Pinpoint the cell where the given text exists, returning its [x, y] midpoint coordinate. 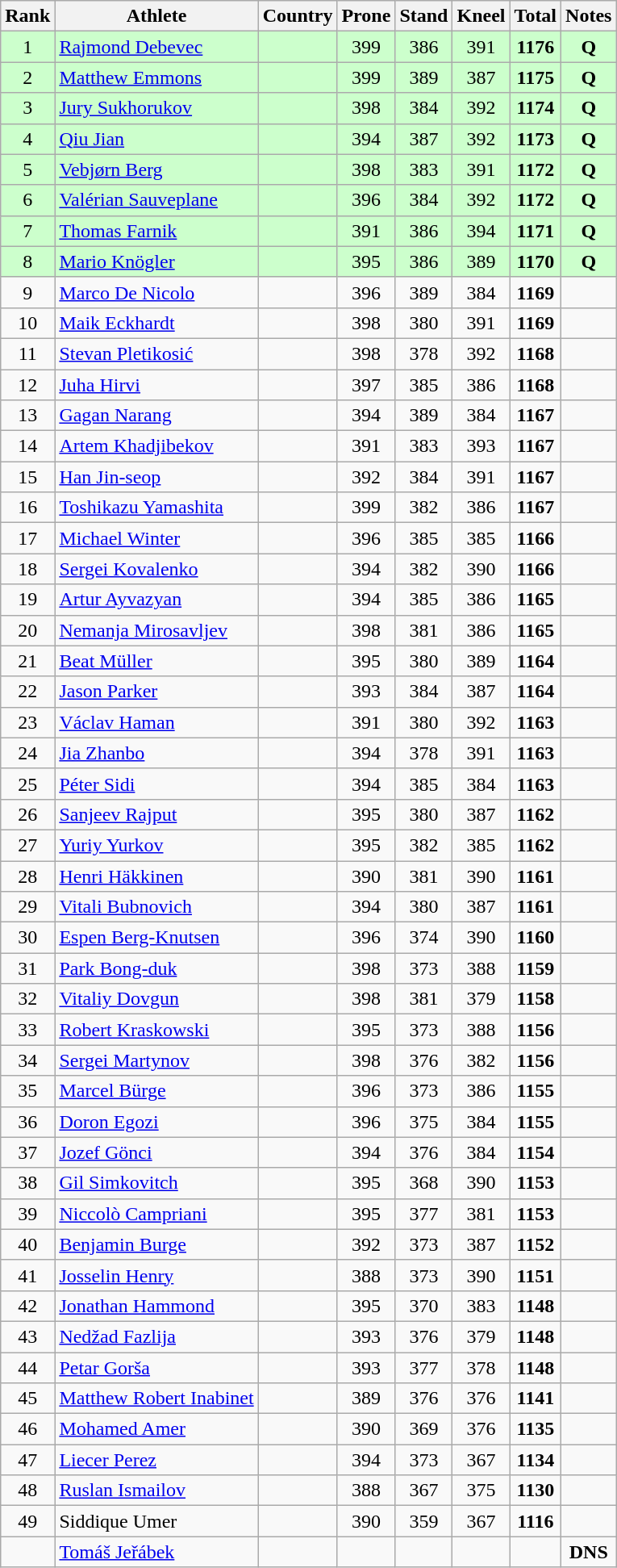
Park Bong-duk [156, 968]
Mario Knögler [156, 261]
Siddique Umer [156, 1521]
33 [27, 1030]
Mohamed Amer [156, 1429]
Tomáš Jeřábek [156, 1552]
12 [27, 385]
Vitaliy Dovgun [156, 999]
4 [27, 139]
Thomas Farnik [156, 231]
359 [424, 1521]
Péter Sidi [156, 784]
Rajmond Debevec [156, 47]
39 [27, 1214]
Marcel Bürge [156, 1091]
Notes [589, 16]
5 [27, 169]
370 [424, 1306]
17 [27, 538]
397 [366, 385]
32 [27, 999]
Gil Simkovitch [156, 1183]
369 [424, 1429]
Robert Kraskowski [156, 1030]
Rank [27, 16]
1141 [536, 1399]
47 [27, 1460]
Vitali Bubnovich [156, 907]
Marco De Nicolo [156, 292]
18 [27, 569]
35 [27, 1091]
1116 [536, 1521]
Michael Winter [156, 538]
Vebjørn Berg [156, 169]
Athlete [156, 16]
26 [27, 814]
9 [27, 292]
41 [27, 1275]
2 [27, 77]
Henri Häkkinen [156, 876]
Espen Berg-Knutsen [156, 938]
Benjamin Burge [156, 1244]
3 [27, 108]
Yuriy Yurkov [156, 845]
37 [27, 1152]
1151 [536, 1275]
1175 [536, 77]
21 [27, 661]
DNS [589, 1552]
Stevan Pletikosić [156, 353]
1130 [536, 1491]
30 [27, 938]
Doron Egozi [156, 1122]
Jozef Gönci [156, 1152]
27 [27, 845]
Artur Ayvazyan [156, 600]
Jason Parker [156, 692]
1158 [536, 999]
38 [27, 1183]
Matthew Robert Inabinet [156, 1399]
Toshikazu Yamashita [156, 508]
Václav Haman [156, 722]
34 [27, 1060]
42 [27, 1306]
14 [27, 446]
36 [27, 1122]
15 [27, 477]
Artem Khadjibekov [156, 446]
374 [424, 938]
Country [298, 16]
1 [27, 47]
1171 [536, 231]
10 [27, 323]
24 [27, 753]
Nedžad Fazlija [156, 1336]
40 [27, 1244]
Sanjeev Rajput [156, 814]
8 [27, 261]
Total [536, 16]
Josselin Henry [156, 1275]
Jury Sukhorukov [156, 108]
22 [27, 692]
29 [27, 907]
Petar Gorša [156, 1368]
6 [27, 200]
1170 [536, 261]
Ruslan Ismailov [156, 1491]
49 [27, 1521]
Maik Eckhardt [156, 323]
Han Jin-seop [156, 477]
1135 [536, 1429]
1173 [536, 139]
Beat Müller [156, 661]
7 [27, 231]
Gagan Narang [156, 416]
Jonathan Hammond [156, 1306]
Matthew Emmons [156, 77]
368 [424, 1183]
25 [27, 784]
16 [27, 508]
Niccolò Campriani [156, 1214]
13 [27, 416]
1152 [536, 1244]
11 [27, 353]
44 [27, 1368]
1174 [536, 108]
Valérian Sauveplane [156, 200]
Qiu Jian [156, 139]
Nemanja Mirosavljev [156, 630]
45 [27, 1399]
19 [27, 600]
1159 [536, 968]
Liecer Perez [156, 1460]
1160 [536, 938]
Juha Hirvi [156, 385]
Kneel [481, 16]
1176 [536, 47]
Jia Zhanbo [156, 753]
1134 [536, 1460]
46 [27, 1429]
1154 [536, 1152]
20 [27, 630]
Stand [424, 16]
28 [27, 876]
43 [27, 1336]
31 [27, 968]
Sergei Martynov [156, 1060]
48 [27, 1491]
Prone [366, 16]
Sergei Kovalenko [156, 569]
23 [27, 722]
